Return the [x, y] coordinate for the center point of the cell that contains the specified text.  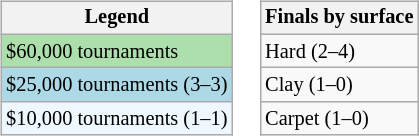
$25,000 tournaments (3–3) [116, 85]
Hard (2–4) [339, 51]
Legend [116, 18]
Clay (1–0) [339, 85]
$10,000 tournaments (1–1) [116, 119]
Carpet (1–0) [339, 119]
Finals by surface [339, 18]
$60,000 tournaments [116, 51]
